Return (X, Y) of the center of cell containing provided text 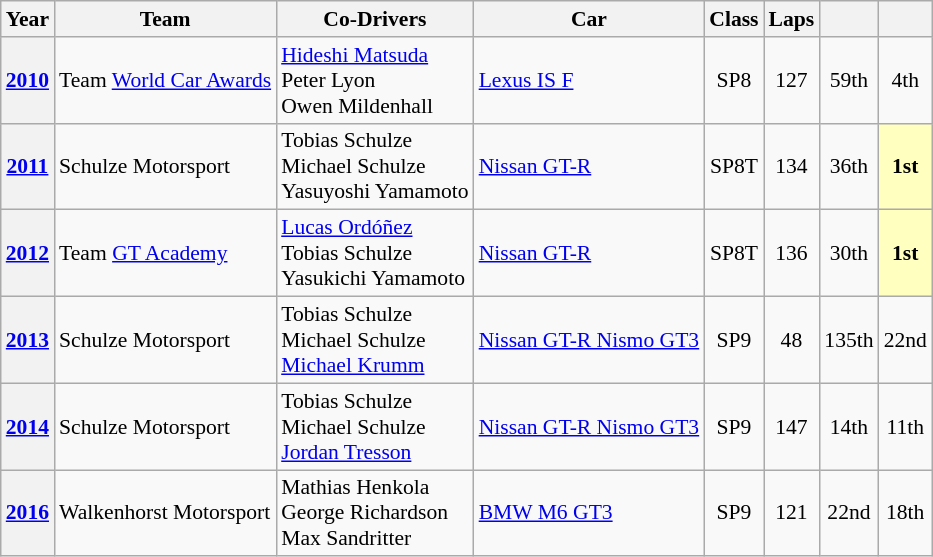
11th (906, 426)
Car (590, 19)
59th (848, 80)
Tobias Schulze Michael Schulze Yasuyoshi Yamamoto (374, 166)
2016 (28, 514)
121 (792, 514)
Tobias Schulze Michael Schulze Michael Krumm (374, 340)
4th (906, 80)
135th (848, 340)
BMW M6 GT3 (590, 514)
18th (906, 514)
14th (848, 426)
2014 (28, 426)
Lucas Ordóñez Tobias Schulze Yasukichi Yamamoto (374, 254)
127 (792, 80)
Co-Drivers (374, 19)
Lexus IS F (590, 80)
136 (792, 254)
Year (28, 19)
Class (734, 19)
2012 (28, 254)
48 (792, 340)
Team GT Academy (165, 254)
2013 (28, 340)
134 (792, 166)
2010 (28, 80)
Walkenhorst Motorsport (165, 514)
Tobias Schulze Michael Schulze Jordan Tresson (374, 426)
Team World Car Awards (165, 80)
2011 (28, 166)
30th (848, 254)
147 (792, 426)
Hideshi Matsuda Peter Lyon Owen Mildenhall (374, 80)
36th (848, 166)
SP8 (734, 80)
Laps (792, 19)
Team (165, 19)
Mathias Henkola George Richardson Max Sandritter (374, 514)
